Return [X, Y] of the center of cell containing provided text 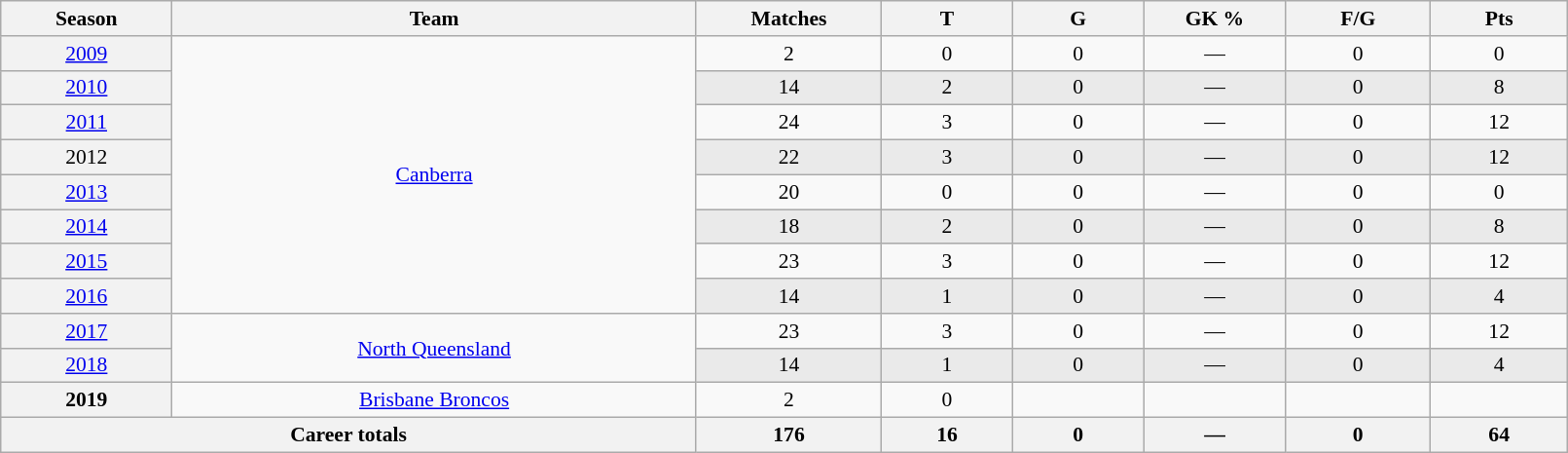
64 [1499, 435]
Team [434, 19]
176 [788, 435]
2018 [87, 365]
T [948, 19]
2017 [87, 331]
Career totals [348, 435]
2009 [87, 54]
Matches [788, 19]
2014 [87, 227]
2010 [87, 88]
G [1078, 19]
2011 [87, 123]
2016 [87, 296]
24 [788, 123]
Brisbane Broncos [434, 400]
Season [87, 19]
2019 [87, 400]
2012 [87, 158]
22 [788, 158]
GK % [1215, 19]
F/G [1358, 19]
2015 [87, 262]
20 [788, 192]
North Queensland [434, 349]
Canberra [434, 175]
18 [788, 227]
16 [948, 435]
Pts [1499, 19]
2013 [87, 192]
